Provide the [X, Y] coordinate of the cell's center where the given text is located.  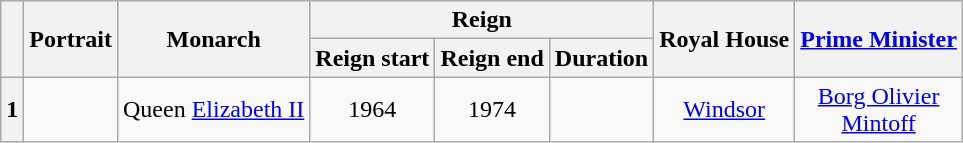
Queen Elizabeth II [213, 110]
Royal House [724, 39]
Reign [482, 20]
Monarch [213, 39]
Reign start [372, 58]
Duration [601, 58]
Reign end [492, 58]
Windsor [724, 110]
1974 [492, 110]
Borg OlivierMintoff [879, 110]
1 [12, 110]
Portrait [71, 39]
1964 [372, 110]
Prime Minister [879, 39]
